Find where the given text appears and provide that cell's center as [x, y] coordinate. 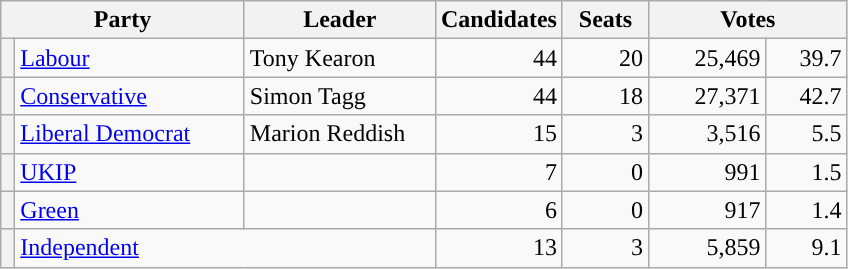
13 [498, 248]
5.5 [806, 134]
1.4 [806, 210]
Green [130, 210]
7 [498, 172]
27,371 [708, 96]
Liberal Democrat [130, 134]
25,469 [708, 58]
42.7 [806, 96]
Conservative [130, 96]
3,516 [708, 134]
6 [498, 210]
Leader [340, 20]
Votes [748, 20]
18 [605, 96]
Labour [130, 58]
20 [605, 58]
Marion Reddish [340, 134]
Seats [605, 20]
1.5 [806, 172]
9.1 [806, 248]
917 [708, 210]
Party [123, 20]
Tony Kearon [340, 58]
Simon Tagg [340, 96]
Independent [226, 248]
Candidates [498, 20]
991 [708, 172]
5,859 [708, 248]
UKIP [130, 172]
39.7 [806, 58]
15 [498, 134]
